Pinpoint the cell where the given text exists, returning its [x, y] midpoint coordinate. 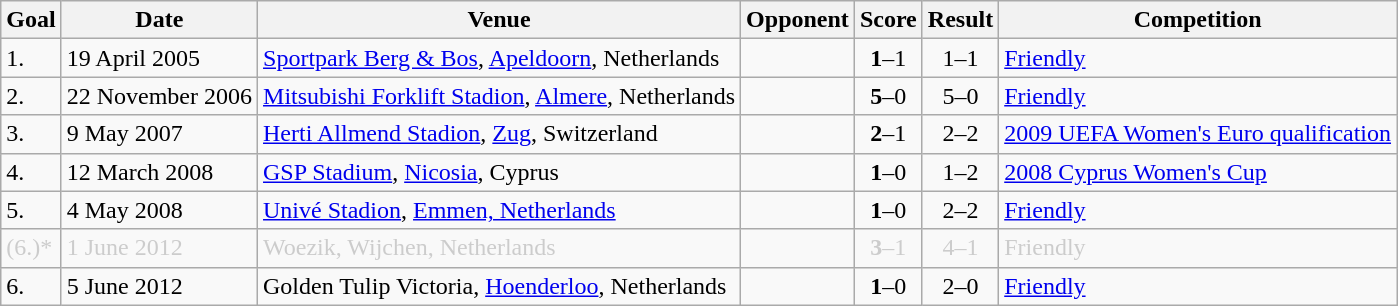
Result [960, 20]
(6.)* [31, 248]
Venue [500, 20]
22 November 2006 [159, 96]
2–0 [960, 286]
1. [31, 58]
Univé Stadion, Emmen, Netherlands [500, 210]
5 June 2012 [159, 286]
Goal [31, 20]
12 March 2008 [159, 172]
2008 Cyprus Women's Cup [1198, 172]
4 May 2008 [159, 210]
2. [31, 96]
Mitsubishi Forklift Stadion, Almere, Netherlands [500, 96]
1 June 2012 [159, 248]
3–1 [888, 248]
Golden Tulip Victoria, Hoenderloo, Netherlands [500, 286]
6. [31, 286]
19 April 2005 [159, 58]
1–2 [960, 172]
4. [31, 172]
5. [31, 210]
Woezik, Wijchen, Netherlands [500, 248]
2009 UEFA Women's Euro qualification [1198, 134]
3. [31, 134]
Score [888, 20]
9 May 2007 [159, 134]
Date [159, 20]
Opponent [798, 20]
Competition [1198, 20]
4–1 [960, 248]
2–1 [888, 134]
Sportpark Berg & Bos, Apeldoorn, Netherlands [500, 58]
Herti Allmend Stadion, Zug, Switzerland [500, 134]
GSP Stadium, Nicosia, Cyprus [500, 172]
